Detect which cell encompasses the target text, then output its (X, Y) center coordinate. 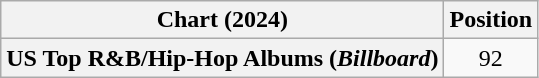
Position (491, 20)
Chart (2024) (222, 20)
92 (491, 58)
US Top R&B/Hip-Hop Albums (Billboard) (222, 58)
